Extract the [x, y] coordinate from the center of the cell holding the provided text.  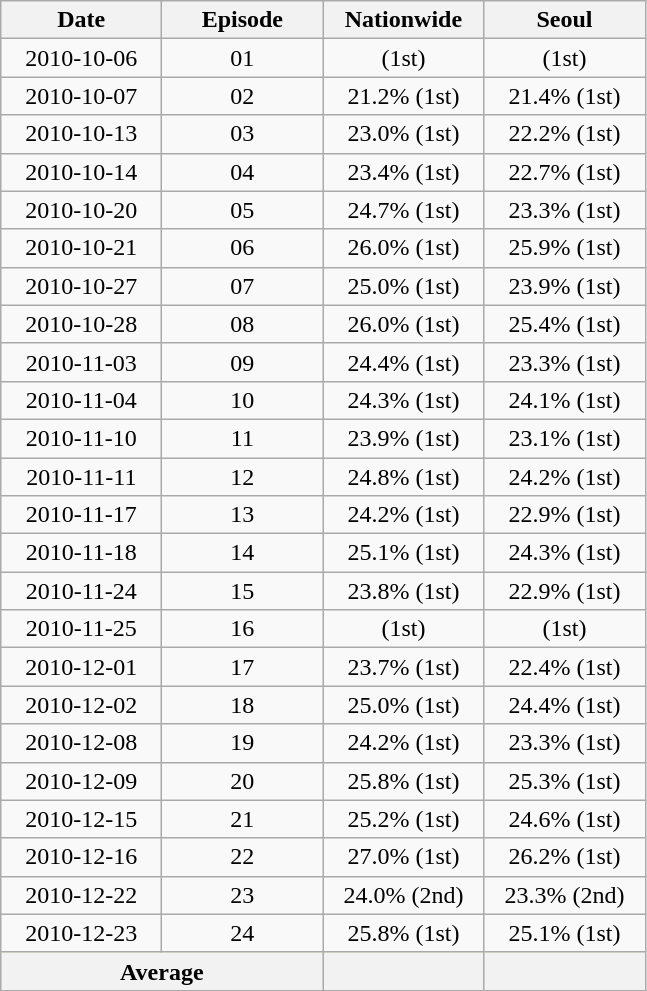
08 [242, 324]
Episode [242, 20]
2010-10-06 [82, 58]
19 [242, 743]
23.7% (1st) [404, 667]
14 [242, 553]
24.7% (1st) [404, 210]
24.1% (1st) [564, 400]
2010-11-11 [82, 477]
2010-11-10 [82, 438]
2010-11-25 [82, 629]
16 [242, 629]
21.2% (1st) [404, 96]
2010-11-03 [82, 362]
18 [242, 705]
24.6% (1st) [564, 819]
2010-11-17 [82, 515]
25.4% (1st) [564, 324]
11 [242, 438]
23.3% (2nd) [564, 895]
Average [162, 971]
20 [242, 781]
15 [242, 591]
25.9% (1st) [564, 248]
2010-12-09 [82, 781]
21 [242, 819]
2010-11-24 [82, 591]
07 [242, 286]
2010-11-04 [82, 400]
13 [242, 515]
02 [242, 96]
Nationwide [404, 20]
2010-10-21 [82, 248]
2010-12-15 [82, 819]
04 [242, 172]
2010-10-07 [82, 96]
25.2% (1st) [404, 819]
Date [82, 20]
2010-12-02 [82, 705]
22 [242, 857]
06 [242, 248]
2010-11-18 [82, 553]
23.1% (1st) [564, 438]
27.0% (1st) [404, 857]
09 [242, 362]
10 [242, 400]
22.4% (1st) [564, 667]
24.8% (1st) [404, 477]
23.0% (1st) [404, 134]
2010-12-08 [82, 743]
2010-12-01 [82, 667]
01 [242, 58]
24.0% (2nd) [404, 895]
05 [242, 210]
12 [242, 477]
2010-10-27 [82, 286]
23 [242, 895]
17 [242, 667]
26.2% (1st) [564, 857]
22.7% (1st) [564, 172]
2010-10-20 [82, 210]
Seoul [564, 20]
2010-10-14 [82, 172]
23.4% (1st) [404, 172]
23.8% (1st) [404, 591]
2010-12-16 [82, 857]
22.2% (1st) [564, 134]
21.4% (1st) [564, 96]
2010-12-22 [82, 895]
25.3% (1st) [564, 781]
03 [242, 134]
24 [242, 933]
2010-10-28 [82, 324]
2010-10-13 [82, 134]
2010-12-23 [82, 933]
